Locate the cell with the specified text and output its (x, y) center coordinate. 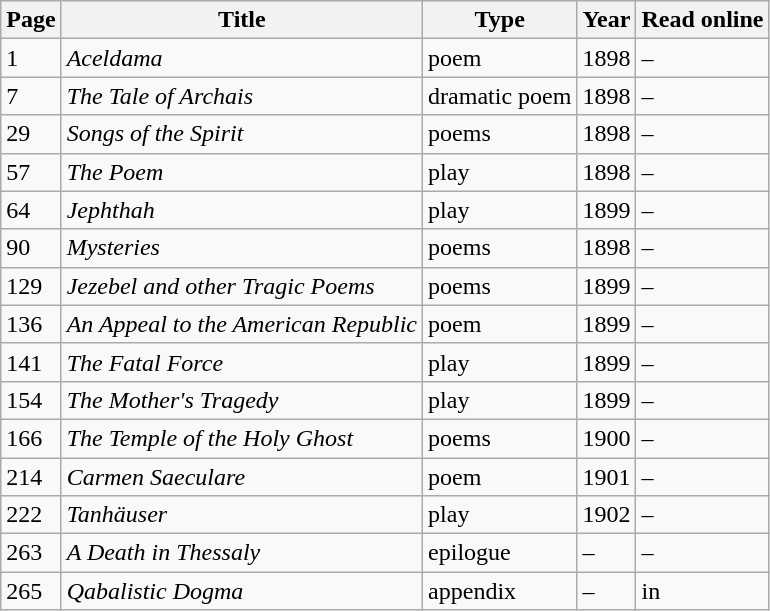
Carmen Saeculare (242, 477)
214 (31, 477)
Type (500, 20)
141 (31, 362)
Qabalistic Dogma (242, 591)
90 (31, 248)
Jezebel and other Tragic Poems (242, 286)
The Tale of Archais (242, 96)
Title (242, 20)
epilogue (500, 553)
222 (31, 515)
The Fatal Force (242, 362)
Read online (702, 20)
The Mother's Tragedy (242, 400)
154 (31, 400)
263 (31, 553)
An Appeal to the American Republic (242, 324)
Year (606, 20)
64 (31, 210)
7 (31, 96)
1900 (606, 438)
1901 (606, 477)
265 (31, 591)
dramatic poem (500, 96)
Jephthah (242, 210)
166 (31, 438)
A Death in Thessaly (242, 553)
Songs of the Spirit (242, 134)
Aceldama (242, 58)
1 (31, 58)
Page (31, 20)
Tanhäuser (242, 515)
Mysteries (242, 248)
57 (31, 172)
The Poem (242, 172)
in (702, 591)
1902 (606, 515)
The Temple of the Holy Ghost (242, 438)
29 (31, 134)
136 (31, 324)
appendix (500, 591)
129 (31, 286)
